Extract the [X, Y] coordinate from the center of the cell holding the provided text.  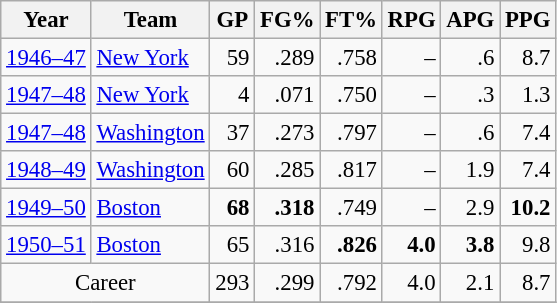
.285 [288, 170]
59 [232, 58]
FT% [352, 20]
.749 [352, 208]
.750 [352, 95]
.071 [288, 95]
.273 [288, 133]
.3 [470, 95]
1950–51 [46, 245]
PPG [528, 20]
1.3 [528, 95]
.316 [288, 245]
9.8 [528, 245]
3.8 [470, 245]
1.9 [470, 170]
60 [232, 170]
68 [232, 208]
Career [106, 283]
1946–47 [46, 58]
Team [150, 20]
.758 [352, 58]
10.2 [528, 208]
GP [232, 20]
4 [232, 95]
RPG [412, 20]
.826 [352, 245]
.289 [288, 58]
.299 [288, 283]
37 [232, 133]
2.9 [470, 208]
.318 [288, 208]
.817 [352, 170]
FG% [288, 20]
293 [232, 283]
65 [232, 245]
Year [46, 20]
.792 [352, 283]
1949–50 [46, 208]
1948–49 [46, 170]
2.1 [470, 283]
.797 [352, 133]
APG [470, 20]
